Find where the given text appears and provide that cell's center as [x, y] coordinate. 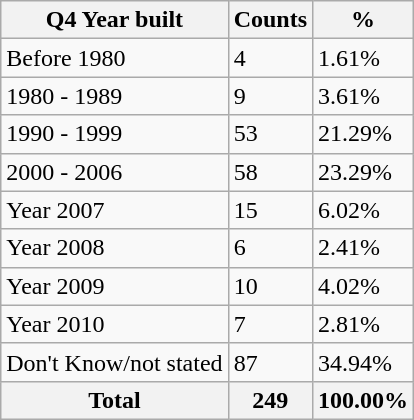
53 [270, 134]
9 [270, 96]
% [364, 20]
Year 2007 [114, 210]
10 [270, 286]
7 [270, 324]
15 [270, 210]
6.02% [364, 210]
100.00% [364, 400]
4 [270, 58]
249 [270, 400]
Year 2008 [114, 248]
Year 2009 [114, 286]
Total [114, 400]
Don't Know/not stated [114, 362]
3.61% [364, 96]
Year 2010 [114, 324]
1.61% [364, 58]
Before 1980 [114, 58]
Counts [270, 20]
2.41% [364, 248]
1980 - 1989 [114, 96]
2000 - 2006 [114, 172]
6 [270, 248]
23.29% [364, 172]
21.29% [364, 134]
34.94% [364, 362]
4.02% [364, 286]
1990 - 1999 [114, 134]
2.81% [364, 324]
Q4 Year built [114, 20]
87 [270, 362]
58 [270, 172]
